Pinpoint the cell where the given text exists, returning its [X, Y] midpoint coordinate. 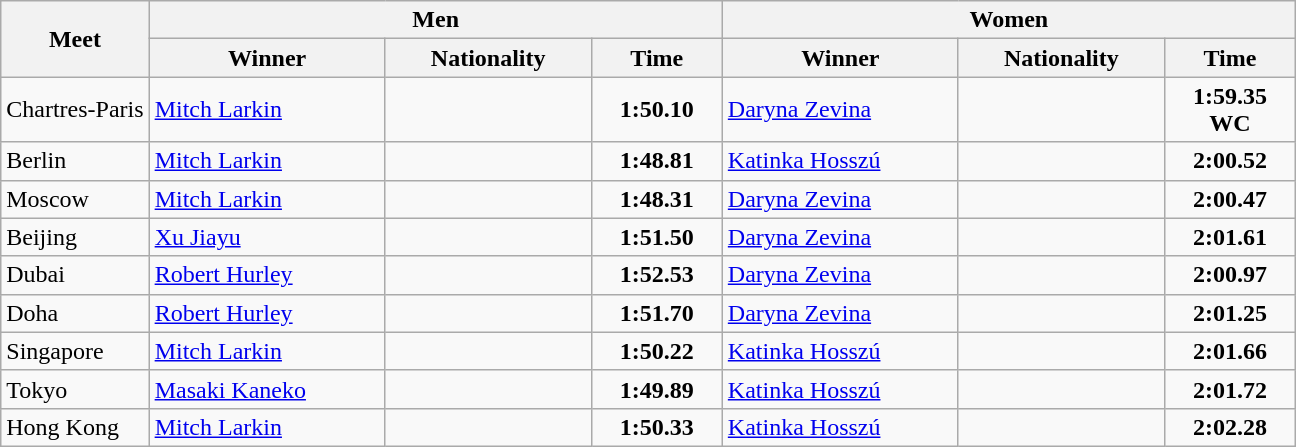
Chartres-Paris [75, 110]
1:50.10 [656, 110]
1:48.31 [656, 199]
2:00.47 [1230, 199]
Tokyo [75, 389]
Meet [75, 39]
2:00.97 [1230, 275]
1:59.35 WC [1230, 110]
1:52.53 [656, 275]
1:50.22 [656, 351]
2:01.25 [1230, 313]
1:48.81 [656, 161]
2:01.61 [1230, 237]
Masaki Kaneko [267, 389]
Men [436, 20]
1:51.50 [656, 237]
2:01.72 [1230, 389]
Xu Jiayu [267, 237]
1:49.89 [656, 389]
Hong Kong [75, 427]
Women [1008, 20]
2:01.66 [1230, 351]
Doha [75, 313]
1:51.70 [656, 313]
Berlin [75, 161]
Moscow [75, 199]
Beijing [75, 237]
2:02.28 [1230, 427]
Dubai [75, 275]
Singapore [75, 351]
1:50.33 [656, 427]
2:00.52 [1230, 161]
